Pinpoint the cell where the given text exists, returning its (X, Y) midpoint coordinate. 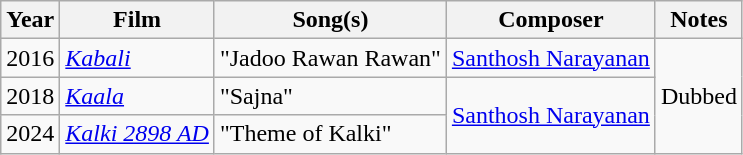
Year (30, 20)
Kaala (138, 96)
2024 (30, 134)
Kalki 2898 AD (138, 134)
"Sajna" (330, 96)
"Theme of Kalki" (330, 134)
Composer (550, 20)
Song(s) (330, 20)
2018 (30, 96)
"Jadoo Rawan Rawan" (330, 58)
Notes (698, 20)
2016 (30, 58)
Kabali (138, 58)
Film (138, 20)
Dubbed (698, 96)
